Pinpoint the cell where the given text exists, returning its (X, Y) midpoint coordinate. 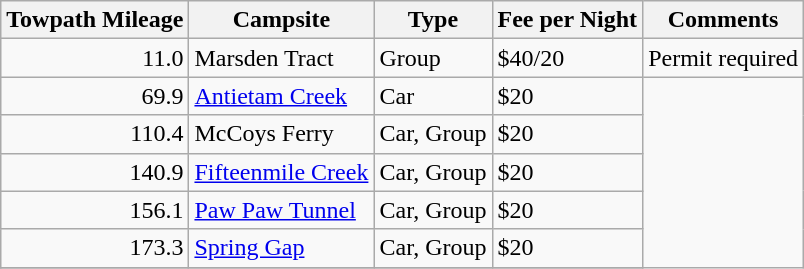
Group (433, 58)
110.4 (95, 134)
Antietam Creek (282, 96)
Permit required (724, 58)
Type (433, 20)
Fifteenmile Creek (282, 172)
11.0 (95, 58)
69.9 (95, 96)
Towpath Mileage (95, 20)
$40/20 (568, 58)
Fee per Night (568, 20)
McCoys Ferry (282, 134)
173.3 (95, 248)
Spring Gap (282, 248)
Marsden Tract (282, 58)
Campsite (282, 20)
Car (433, 96)
140.9 (95, 172)
156.1 (95, 210)
Paw Paw Tunnel (282, 210)
Comments (724, 20)
